Detect which cell encompasses the target text, then output its [x, y] center coordinate. 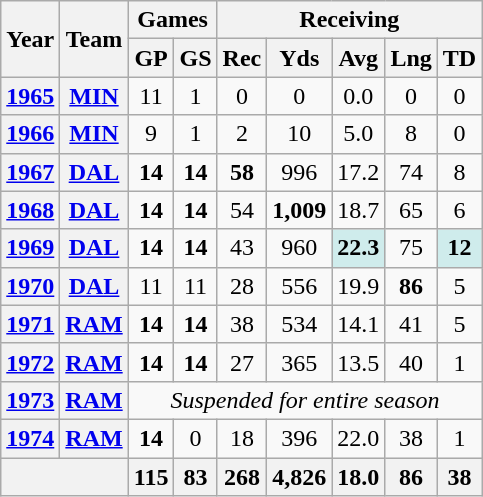
43 [242, 248]
18.7 [358, 210]
556 [300, 286]
6 [459, 210]
1969 [30, 248]
268 [242, 477]
12 [459, 248]
1965 [30, 96]
28 [242, 286]
Receiving [350, 20]
115 [151, 477]
Rec [242, 58]
996 [300, 172]
2 [242, 134]
960 [300, 248]
75 [411, 248]
1974 [30, 438]
1966 [30, 134]
Year [30, 39]
58 [242, 172]
GP [151, 58]
Yds [300, 58]
54 [242, 210]
14.1 [358, 324]
1972 [30, 362]
5.0 [358, 134]
17.2 [358, 172]
41 [411, 324]
1968 [30, 210]
22.0 [358, 438]
1973 [30, 400]
83 [196, 477]
Team [94, 39]
74 [411, 172]
GS [196, 58]
1967 [30, 172]
10 [300, 134]
Games [172, 20]
18.0 [358, 477]
27 [242, 362]
18 [242, 438]
4,826 [300, 477]
65 [411, 210]
1,009 [300, 210]
Lng [411, 58]
Suspended for entire season [305, 400]
9 [151, 134]
365 [300, 362]
TD [459, 58]
Avg [358, 58]
1971 [30, 324]
13.5 [358, 362]
534 [300, 324]
19.9 [358, 286]
1970 [30, 286]
396 [300, 438]
40 [411, 362]
0.0 [358, 96]
22.3 [358, 248]
